Scan for the cell matching the given text and deliver its (x, y) coordinate at center. 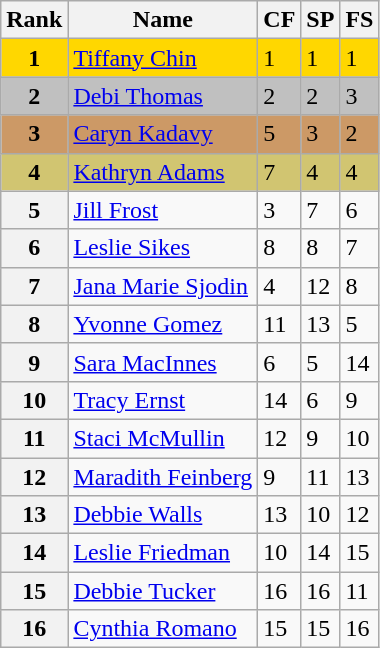
Tracy Ernst (163, 400)
Maradith Feinberg (163, 477)
Debbie Walls (163, 515)
CF (280, 20)
Tiffany Chin (163, 58)
Staci McMullin (163, 438)
Leslie Friedman (163, 553)
FS (360, 20)
Yvonne Gomez (163, 324)
SP (320, 20)
Leslie Sikes (163, 248)
Kathryn Adams (163, 172)
Jill Frost (163, 210)
Jana Marie Sjodin (163, 286)
Name (163, 20)
Caryn Kadavy (163, 134)
Sara MacInnes (163, 362)
Debi Thomas (163, 96)
Rank (34, 20)
Debbie Tucker (163, 591)
Cynthia Romano (163, 629)
